Locate the cell with the specified text and output its [x, y] center coordinate. 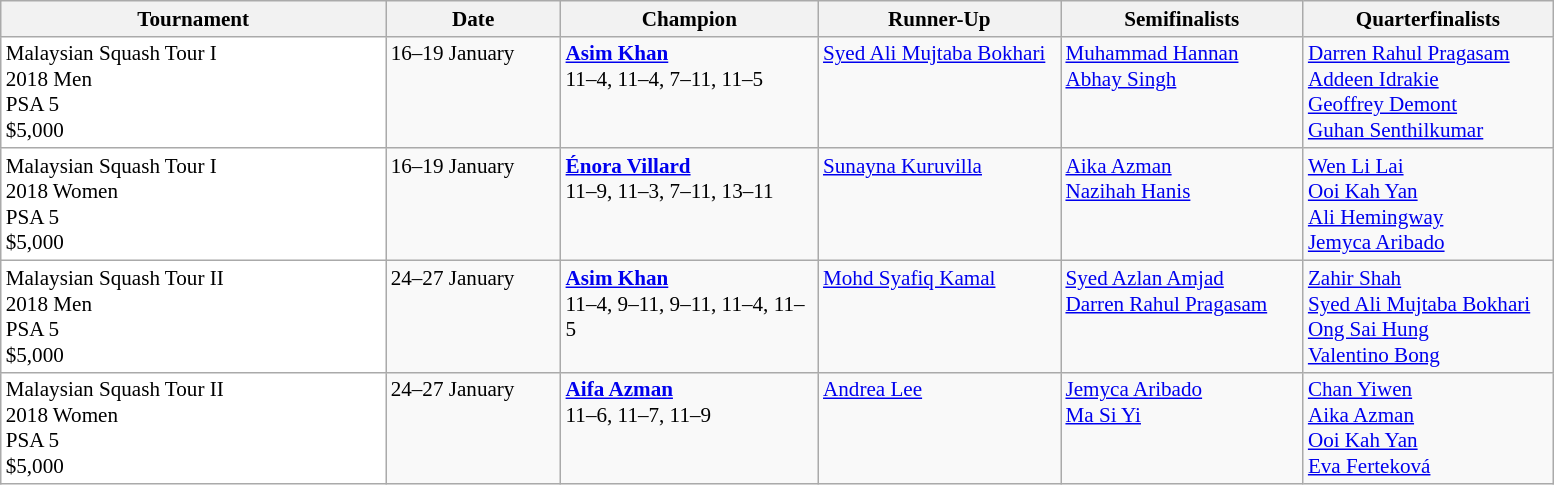
Malaysian Squash Tour I2018 WomenPSA 5$5,000 [194, 204]
Jemyca Aribado Ma Si Yi [1181, 428]
Date [474, 18]
Andrea Lee [939, 428]
Sunayna Kuruvilla [939, 204]
Malaysian Squash Tour II2018 WomenPSA 5$5,000 [194, 428]
Asim Khan11–4, 11–4, 7–11, 11–5 [690, 92]
Syed Ali Mujtaba Bokhari [939, 92]
Tournament [194, 18]
Muhammad Hannan Abhay Singh [1181, 92]
Énora Villard11–9, 11–3, 7–11, 13–11 [690, 204]
Syed Azlan Amjad Darren Rahul Pragasam [1181, 316]
Darren Rahul Pragasam Addeen Idrakie Geoffrey Demont Guhan Senthilkumar [1428, 92]
Semifinalists [1181, 18]
Aika Azman Nazihah Hanis [1181, 204]
Malaysian Squash Tour II2018 MenPSA 5$5,000 [194, 316]
Runner-Up [939, 18]
Quarterfinalists [1428, 18]
Champion [690, 18]
Malaysian Squash Tour I2018 MenPSA 5$5,000 [194, 92]
Zahir Shah Syed Ali Mujtaba Bokhari Ong Sai Hung Valentino Bong [1428, 316]
Mohd Syafiq Kamal [939, 316]
Chan Yiwen Aika Azman Ooi Kah Yan Eva Ferteková [1428, 428]
Wen Li Lai Ooi Kah Yan Ali Hemingway Jemyca Aribado [1428, 204]
Asim Khan11–4, 9–11, 9–11, 11–4, 11–5 [690, 316]
Aifa Azman11–6, 11–7, 11–9 [690, 428]
